For the text-containing cell, return its midpoint in (x, y) coordinate format. 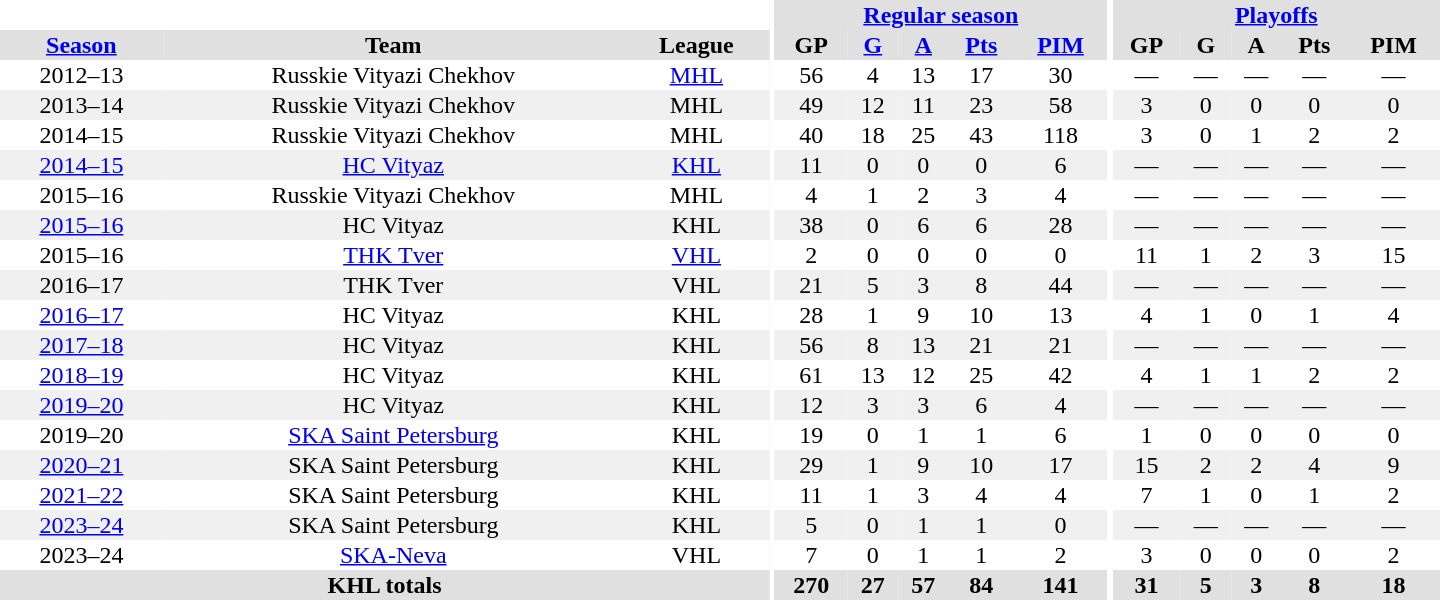
31 (1147, 585)
2018–19 (82, 375)
19 (812, 435)
Season (82, 45)
49 (812, 105)
Regular season (941, 15)
42 (1060, 375)
58 (1060, 105)
43 (982, 135)
2012–13 (82, 75)
27 (874, 585)
84 (982, 585)
League (696, 45)
23 (982, 105)
61 (812, 375)
KHL totals (384, 585)
270 (812, 585)
Team (394, 45)
40 (812, 135)
118 (1060, 135)
2013–14 (82, 105)
2021–22 (82, 495)
30 (1060, 75)
29 (812, 465)
2017–18 (82, 345)
44 (1060, 285)
Playoffs (1276, 15)
141 (1060, 585)
38 (812, 225)
2020–21 (82, 465)
SKA-Neva (394, 555)
57 (924, 585)
